For the text-containing cell, return its midpoint in [X, Y] coordinate format. 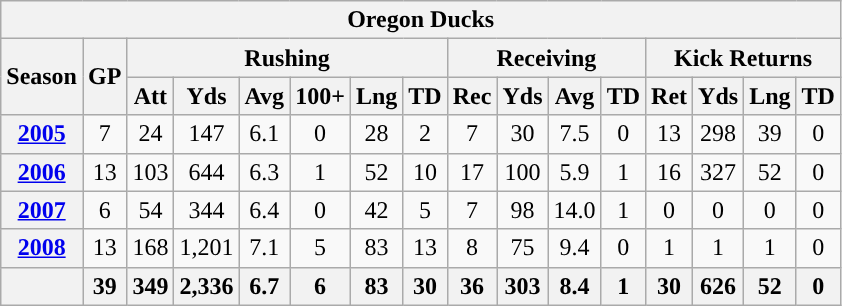
7.1 [264, 248]
Receiving [546, 58]
2005 [42, 134]
2006 [42, 172]
100+ [320, 96]
17 [472, 172]
349 [150, 286]
103 [150, 172]
6.3 [264, 172]
5.9 [574, 172]
Att [150, 96]
54 [150, 210]
Oregon Ducks [421, 20]
1,201 [206, 248]
98 [522, 210]
Rec [472, 96]
Rushing [287, 58]
327 [718, 172]
2007 [42, 210]
644 [206, 172]
42 [376, 210]
9.4 [574, 248]
6.7 [264, 286]
147 [206, 134]
2,336 [206, 286]
8.4 [574, 286]
Kick Returns [744, 58]
10 [425, 172]
344 [206, 210]
36 [472, 286]
75 [522, 248]
28 [376, 134]
6.4 [264, 210]
16 [670, 172]
298 [718, 134]
8 [472, 248]
100 [522, 172]
303 [522, 286]
14.0 [574, 210]
Season [42, 77]
2008 [42, 248]
24 [150, 134]
6.1 [264, 134]
2 [425, 134]
168 [150, 248]
626 [718, 286]
GP [104, 77]
Ret [670, 96]
7.5 [574, 134]
